Determine the [x, y] coordinate at the center of the cell enclosing the given text.  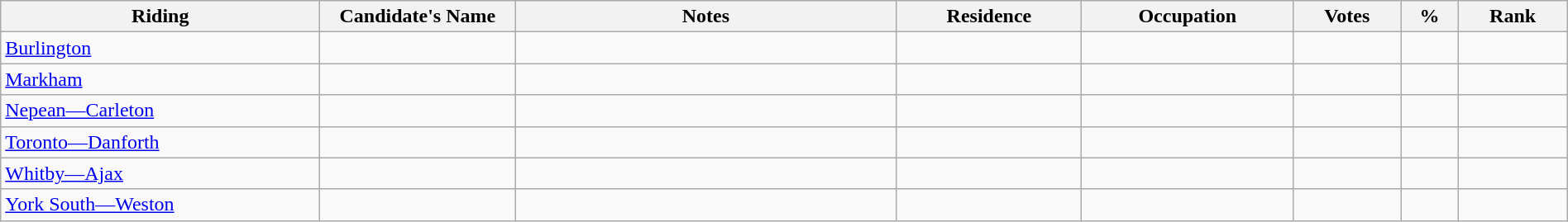
Markham [160, 79]
Riding [160, 17]
Candidate's Name [418, 17]
Toronto—Danforth [160, 142]
Whitby—Ajax [160, 173]
York South—Weston [160, 205]
% [1429, 17]
Notes [706, 17]
Occupation [1188, 17]
Burlington [160, 48]
Nepean—Carleton [160, 111]
Residence [989, 17]
Rank [1513, 17]
Votes [1347, 17]
